Scan for the cell matching the given text and deliver its [X, Y] coordinate at center. 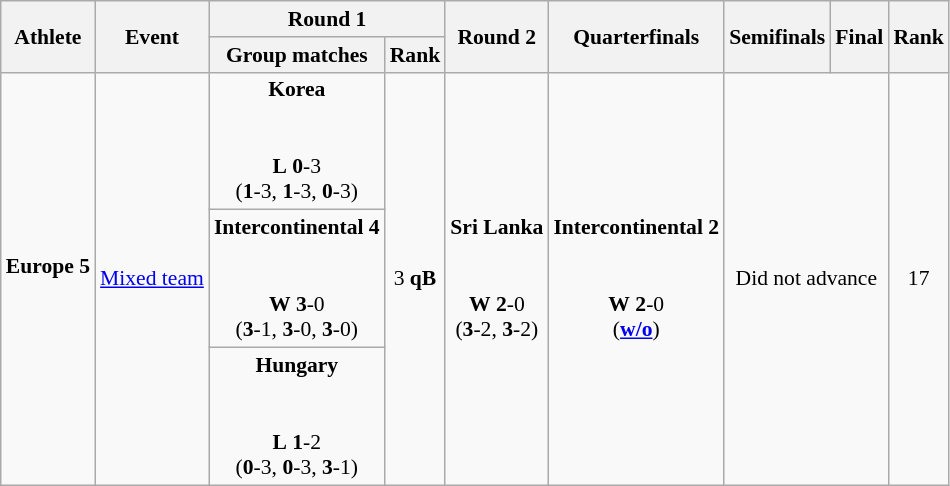
Mixed team [152, 278]
3 qB [416, 278]
Did not advance [806, 278]
Semifinals [777, 36]
Intercontinental 2 W 2-0 (w/o) [636, 278]
Group matches [297, 55]
Athlete [48, 36]
Final [859, 36]
Hungary L 1-2 (0-3, 0-3, 3-1) [297, 417]
Event [152, 36]
Round 2 [496, 36]
Round 1 [327, 19]
Quarterfinals [636, 36]
Sri Lanka W 2-0 (3-2, 3-2) [496, 278]
Europe 5 [48, 278]
Korea L 0-3 (1-3, 1-3, 0-3) [297, 141]
17 [918, 278]
Intercontinental 4 W 3-0 (3-1, 3-0, 3-0) [297, 279]
